Identify which cell holds the provided text, then report its [X, Y] central coordinate. 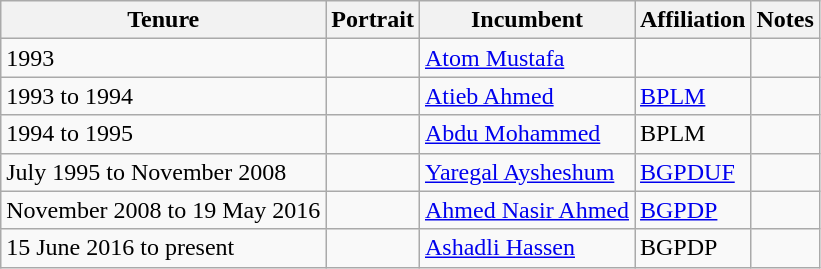
Tenure [164, 20]
1994 to 1995 [164, 134]
1993 to 1994 [164, 96]
Atom Mustafa [526, 58]
Portrait [373, 20]
1993 [164, 58]
Incumbent [526, 20]
July 1995 to November 2008 [164, 172]
Atieb Ahmed [526, 96]
Abdu Mohammed [526, 134]
Ahmed Nasir Ahmed [526, 210]
Affiliation [692, 20]
BGPDUF [692, 172]
15 June 2016 to present [164, 248]
Yaregal Aysheshum [526, 172]
November 2008 to 19 May 2016 [164, 210]
Ashadli Hassen [526, 248]
Notes [785, 20]
